Identify which cell holds the provided text, then report its [x, y] central coordinate. 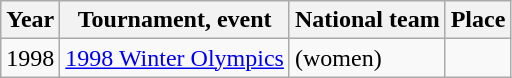
(women) [367, 58]
1998 Winter Olympics [175, 58]
Place [478, 20]
National team [367, 20]
Tournament, event [175, 20]
Year [30, 20]
1998 [30, 58]
